Capture the cell that displays the provided text and extract its [X, Y] central coordinate. 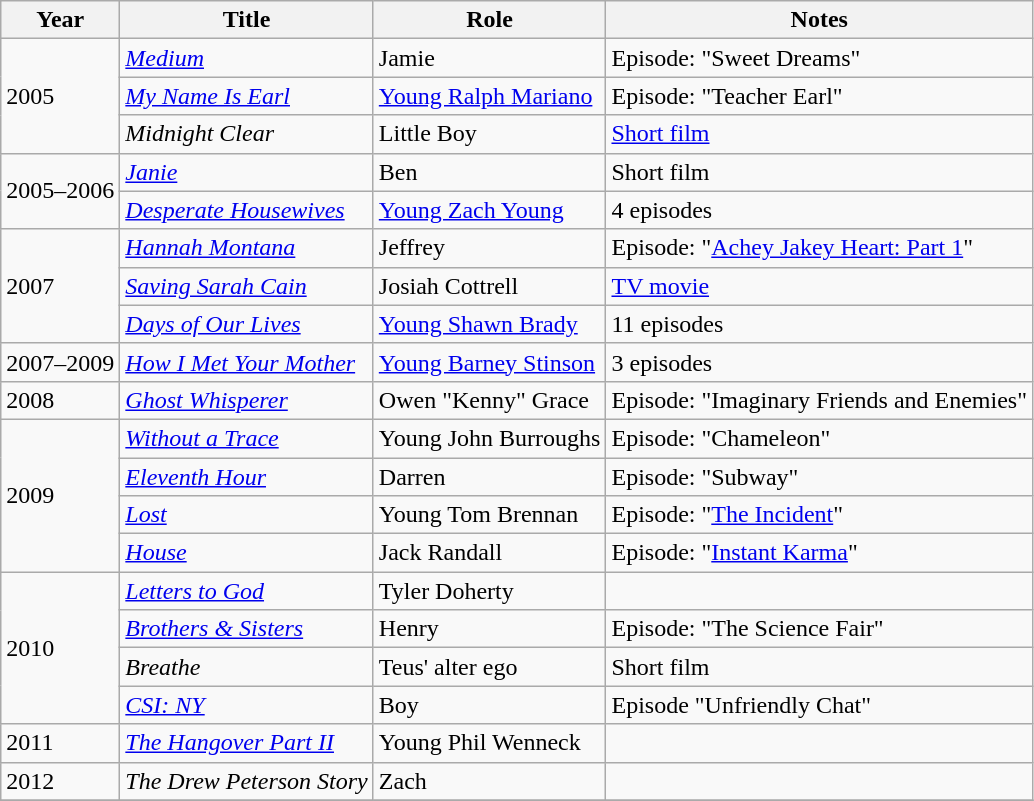
2009 [60, 495]
Jamie [490, 58]
Jack Randall [490, 553]
2010 [60, 648]
11 episodes [820, 324]
Notes [820, 20]
Role [490, 20]
Midnight Clear [246, 134]
Young Zach Young [490, 210]
3 episodes [820, 362]
2005 [60, 96]
Hannah Montana [246, 248]
House [246, 553]
Eleventh Hour [246, 477]
CSI: NY [246, 705]
TV movie [820, 286]
Young Phil Wenneck [490, 743]
Young John Burroughs [490, 438]
Jeffrey [490, 248]
Josiah Cottrell [490, 286]
Episode: "Teacher Earl" [820, 96]
2011 [60, 743]
Title [246, 20]
Desperate Housewives [246, 210]
Episode "Unfriendly Chat" [820, 705]
Young Tom Brennan [490, 515]
The Drew Peterson Story [246, 781]
Brothers & Sisters [246, 629]
Young Barney Stinson [490, 362]
Ghost Whisperer [246, 400]
Teus' alter ego [490, 667]
Tyler Doherty [490, 591]
Episode: "Instant Karma" [820, 553]
Days of Our Lives [246, 324]
How I Met Your Mother [246, 362]
Episode: "Achey Jakey Heart: Part 1" [820, 248]
Episode: "Sweet Dreams" [820, 58]
Saving Sarah Cain [246, 286]
Lost [246, 515]
Ben [490, 172]
Young Shawn Brady [490, 324]
2007 [60, 286]
2005–2006 [60, 191]
Letters to God [246, 591]
Episode: "The Science Fair" [820, 629]
2008 [60, 400]
Episode: "Imaginary Friends and Enemies" [820, 400]
Year [60, 20]
Owen "Kenny" Grace [490, 400]
Episode: "Chameleon" [820, 438]
Young Ralph Mariano [490, 96]
4 episodes [820, 210]
2007–2009 [60, 362]
Breathe [246, 667]
Darren [490, 477]
2012 [60, 781]
Episode: "The Incident" [820, 515]
The Hangover Part II [246, 743]
Little Boy [490, 134]
Boy [490, 705]
Episode: "Subway" [820, 477]
Henry [490, 629]
Janie [246, 172]
My Name Is Earl [246, 96]
Medium [246, 58]
Without a Trace [246, 438]
Zach [490, 781]
